Capture the cell that displays the provided text and extract its [x, y] central coordinate. 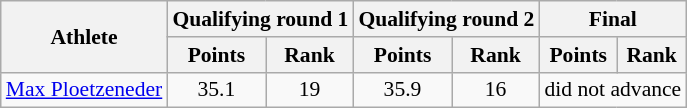
did not advance [612, 90]
35.1 [216, 90]
Qualifying round 2 [446, 19]
35.9 [402, 90]
16 [496, 90]
19 [310, 90]
Max Ploetzeneder [84, 90]
Qualifying round 1 [260, 19]
Athlete [84, 36]
Final [612, 19]
